From the cell containing the given text, extract its center point as [x, y] coordinate. 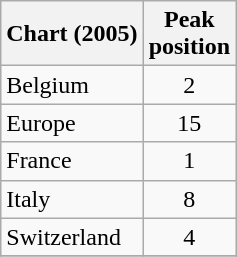
Europe [72, 123]
France [72, 161]
Switzerland [72, 237]
4 [189, 237]
Chart (2005) [72, 34]
Peakposition [189, 34]
15 [189, 123]
Italy [72, 199]
2 [189, 85]
1 [189, 161]
Belgium [72, 85]
8 [189, 199]
